Find where the given text appears and provide that cell's center as [x, y] coordinate. 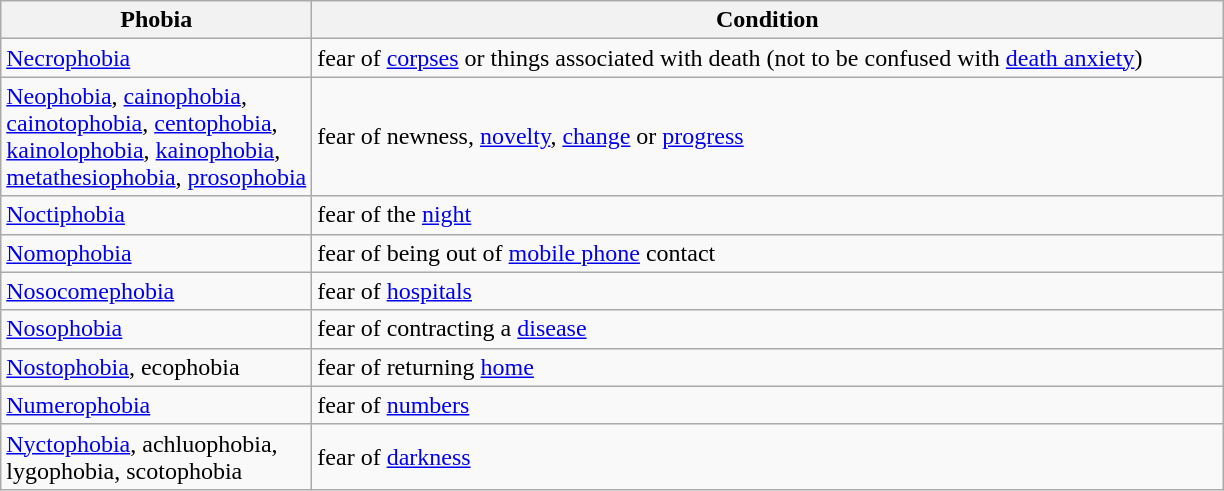
Nyctophobia, achluophobia, lygophobia, scotophobia [156, 456]
Nosophobia [156, 329]
Nosocomephobia [156, 291]
fear of corpses or things associated with death (not to be confused with death anxiety) [768, 58]
Neophobia, cainophobia, cainotophobia, centophobia, kainolophobia, kainophobia, metathesiophobia, prosophobia [156, 136]
fear of contracting a disease [768, 329]
fear of newness, novelty, change or progress [768, 136]
fear of numbers [768, 405]
Condition [768, 20]
fear of being out of mobile phone contact [768, 253]
fear of the night [768, 215]
Noctiphobia [156, 215]
Necrophobia [156, 58]
Numerophobia [156, 405]
Nostophobia, ecophobia [156, 367]
Phobia [156, 20]
Nomophobia [156, 253]
fear of hospitals [768, 291]
fear of darkness [768, 456]
fear of returning home [768, 367]
